Identify which cell holds the provided text, then report its (X, Y) central coordinate. 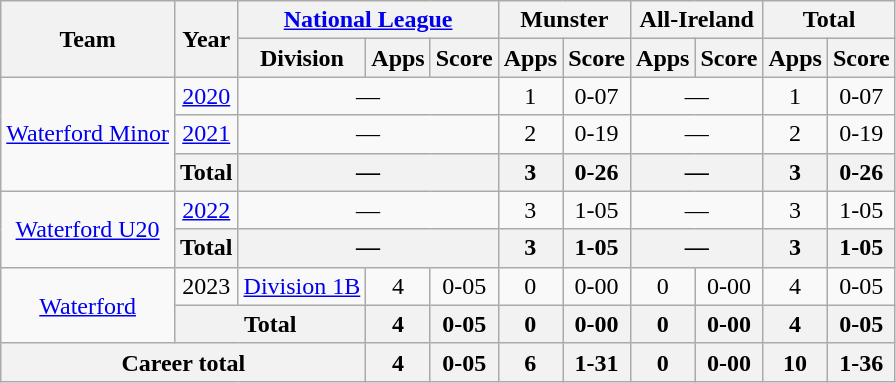
Waterford (88, 305)
2022 (206, 210)
Munster (564, 20)
Waterford U20 (88, 229)
6 (530, 362)
Division 1B (302, 286)
Division (302, 58)
National League (368, 20)
Career total (184, 362)
10 (795, 362)
Waterford Minor (88, 134)
All-Ireland (697, 20)
Team (88, 39)
2021 (206, 134)
2023 (206, 286)
2020 (206, 96)
1-31 (597, 362)
Year (206, 39)
1-36 (861, 362)
